Capture the cell that displays the provided text and extract its (x, y) central coordinate. 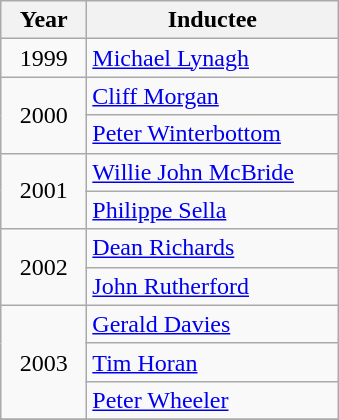
2000 (44, 115)
2002 (44, 267)
2001 (44, 191)
John Rutherford (212, 286)
Peter Wheeler (212, 400)
Tim Horan (212, 362)
Inductee (212, 20)
Year (44, 20)
1999 (44, 58)
Gerald Davies (212, 324)
2003 (44, 362)
Michael Lynagh (212, 58)
Willie John McBride (212, 172)
Philippe Sella (212, 210)
Peter Winterbottom (212, 134)
Dean Richards (212, 248)
Cliff Morgan (212, 96)
